Scan for the cell matching the given text and deliver its (x, y) coordinate at center. 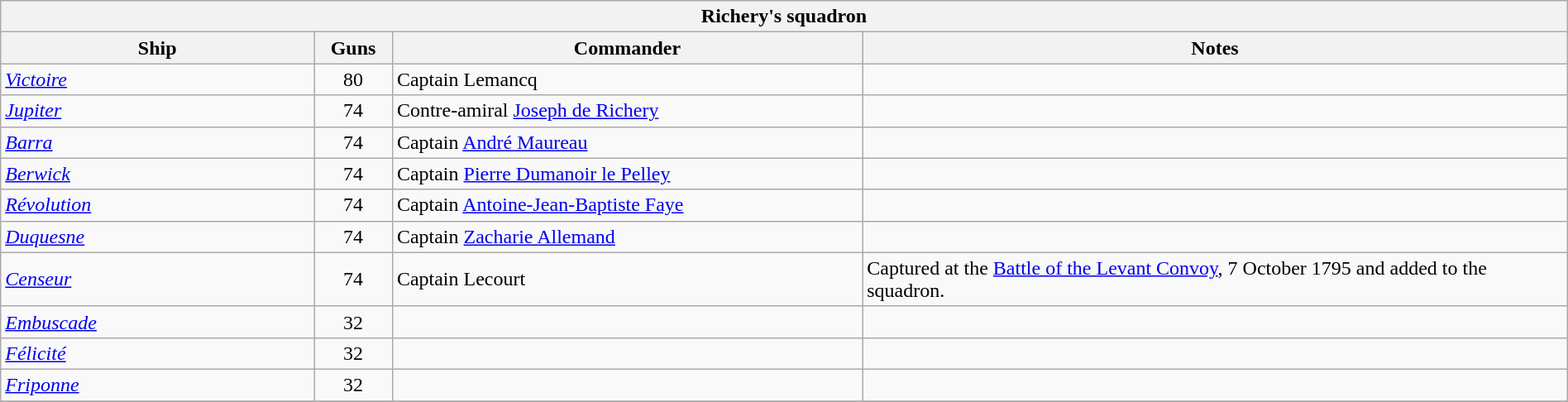
Captain André Maureau (627, 142)
Captain Pierre Dumanoir le Pelley (627, 174)
Captain Zacharie Allemand (627, 237)
Victoire (157, 79)
Captain Lecourt (627, 280)
Friponne (157, 385)
Commander (627, 48)
Censeur (157, 280)
Guns (354, 48)
Jupiter (157, 111)
Révolution (157, 205)
80 (354, 79)
Duquesne (157, 237)
Embuscade (157, 322)
Captured at the Battle of the Levant Convoy, 7 October 1795 and added to the squadron. (1216, 280)
Notes (1216, 48)
Richery's squadron (784, 17)
Ship (157, 48)
Contre-amiral Joseph de Richery (627, 111)
Berwick (157, 174)
Barra (157, 142)
Captain Antoine-Jean-Baptiste Faye (627, 205)
Félicité (157, 353)
Captain Lemancq (627, 79)
